Provide the (X, Y) coordinate of the cell's center where the given text is located.  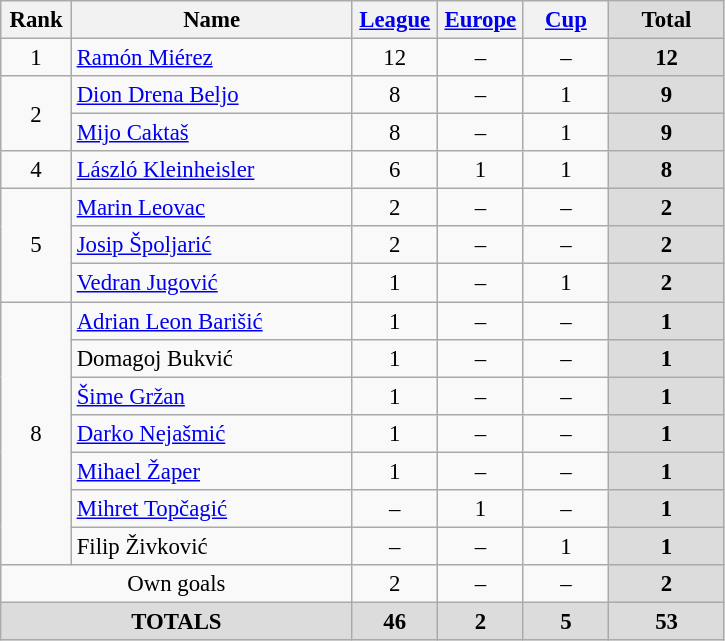
Name (212, 20)
Total (667, 20)
League (395, 20)
53 (667, 621)
Josip Špoljarić (212, 245)
Rank (36, 20)
Domagoj Bukvić (212, 358)
Šime Gržan (212, 396)
6 (395, 170)
Vedran Jugović (212, 283)
4 (36, 170)
Own goals (176, 584)
TOTALS (176, 621)
46 (395, 621)
Darko Nejašmić (212, 433)
Cup (566, 20)
Adrian Leon Barišić (212, 321)
Dion Drena Beljo (212, 95)
Filip Živković (212, 546)
Europe (481, 20)
László Kleinheisler (212, 170)
Ramón Miérez (212, 58)
Mijo Caktaš (212, 133)
Mihael Žaper (212, 471)
Marin Leovac (212, 208)
Mihret Topčagić (212, 509)
